Output the [x, y] coordinate of the center of the cell containing the given text.  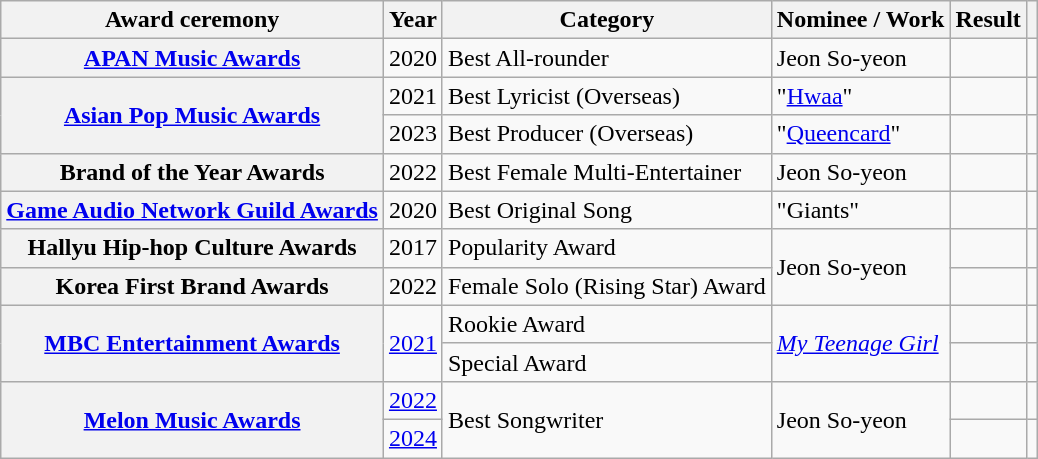
2017 [412, 248]
Year [412, 20]
Rookie Award [606, 324]
Best Lyricist (Overseas) [606, 96]
Category [606, 20]
Game Audio Network Guild Awards [192, 210]
2024 [412, 438]
Korea First Brand Awards [192, 286]
Asian Pop Music Awards [192, 115]
Award ceremony [192, 20]
"Giants" [860, 210]
Melon Music Awards [192, 419]
Best All-rounder [606, 58]
Brand of the Year Awards [192, 172]
Result [988, 20]
Best Producer (Overseas) [606, 134]
2023 [412, 134]
"Hwaa" [860, 96]
MBC Entertainment Awards [192, 343]
Nominee / Work [860, 20]
Popularity Award [606, 248]
Best Songwriter [606, 419]
My Teenage Girl [860, 343]
Special Award [606, 362]
"Queencard" [860, 134]
Hallyu Hip-hop Culture Awards [192, 248]
APAN Music Awards [192, 58]
Best Original Song [606, 210]
Female Solo (Rising Star) Award [606, 286]
Best Female Multi-Entertainer [606, 172]
